Return (x, y) of the center of cell containing provided text 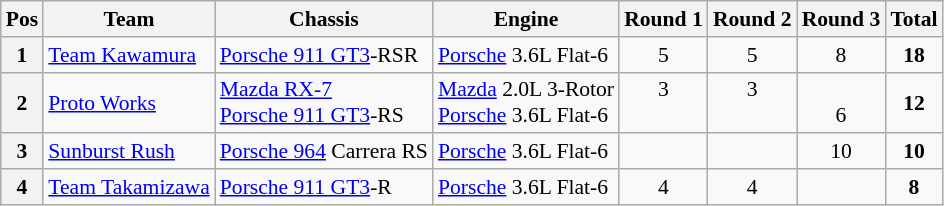
Porsche 911 GT3-RSR (324, 55)
Chassis (324, 19)
1 (22, 55)
Engine (526, 19)
Porsche 964 Carrera RS (324, 152)
Proto Works (129, 102)
Team Kawamura (129, 55)
Porsche 911 GT3-R (324, 187)
Team Takamizawa (129, 187)
Mazda 2.0L 3-RotorPorsche 3.6L Flat-6 (526, 102)
Sunburst Rush (129, 152)
Mazda RX-7Porsche 911 GT3-RS (324, 102)
18 (914, 55)
Pos (22, 19)
Round 2 (752, 19)
12 (914, 102)
Total (914, 19)
2 (22, 102)
Round 3 (842, 19)
6 (842, 102)
Team (129, 19)
Round 1 (664, 19)
